Determine the (x, y) coordinate at the center of the cell enclosing the given text.  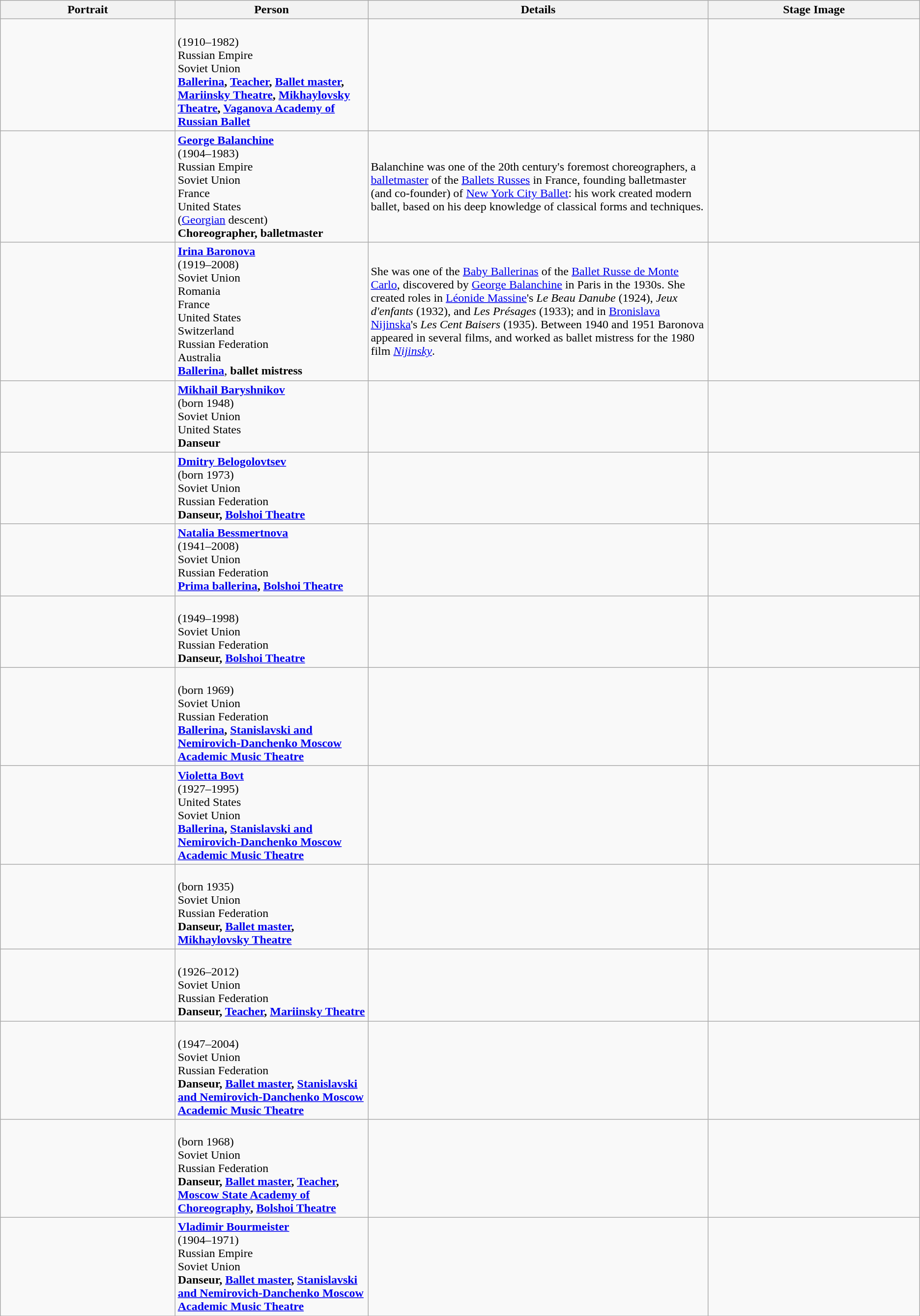
Person (271, 10)
(born 1968)Soviet Union Russian FederationDanseur, Ballet master, Teacher, Moscow State Academy of Choreography, Bolshoi Theatre (271, 1169)
Stage Image (814, 10)
Mikhail Baryshnikov (born 1948)Soviet UnionUnited States Danseur (271, 416)
(1947–2004)Soviet Union Russian FederationDanseur, Ballet master, Stanislavski and Nemirovich-Danchenko Moscow Academic Music Theatre (271, 1070)
(born 1969) Soviet UnionRussian Federation Ballerina, Stanislavski and Nemirovich-Danchenko Moscow Academic Music Theatre (271, 716)
(born 1935)Soviet Union Russian FederationDanseur, Ballet master, Mikhaylovsky Theatre (271, 906)
Natalia Bessmertnova (1941–2008)Soviet Union Russian FederationPrima ballerina, Bolshoi Theatre (271, 560)
George Balanchine (1904–1983)Russian EmpireSoviet UnionFranceUnited States(Georgian descent)Choreographer, balletmaster (271, 187)
Vladimir Bourmeister(1904–1971)Russian EmpireSoviet UnionDanseur, Ballet master, Stanislavski and Nemirovich-Danchenko Moscow Academic Music Theatre (271, 1267)
(1949–1998)Soviet Union Russian FederationDanseur, Bolshoi Theatre (271, 631)
Irina Baronova (1919–2008)Soviet UnionRomaniaFranceUnited StatesSwitzerlandRussian FederationAustraliaBallerina, ballet mistress (271, 312)
Violetta Bovt(1927–1995)United StatesSoviet UnionBallerina, Stanislavski and Nemirovich-Danchenko Moscow Academic Music Theatre (271, 815)
(1910–1982)Russian EmpireSoviet UnionBallerina, Teacher, Ballet master, Mariinsky Theatre, Mikhaylovsky Theatre, Vaganova Academy of Russian Ballet (271, 75)
Dmitry Belogolovtsev (born 1973)Soviet Union Russian FederationDanseur, Bolshoi Theatre (271, 488)
(1926–2012)Soviet Union Russian FederationDanseur, Teacher, Mariinsky Theatre (271, 985)
Details (538, 10)
Portrait (87, 10)
